From the cell containing the given text, extract its center point as (x, y) coordinate. 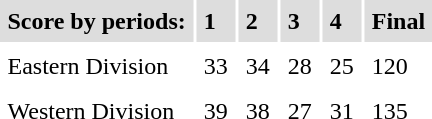
28 (300, 66)
Final (398, 21)
33 (216, 66)
2 (258, 21)
25 (342, 66)
34 (258, 66)
4 (342, 21)
3 (300, 21)
Eastern Division (96, 66)
Score by periods: (96, 21)
120 (398, 66)
1 (216, 21)
